Return the [X, Y] coordinate for the center point of the cell that contains the specified text.  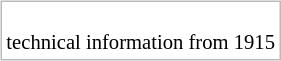
technical information from 1915 [141, 32]
